Detect which cell encompasses the target text, then output its (x, y) center coordinate. 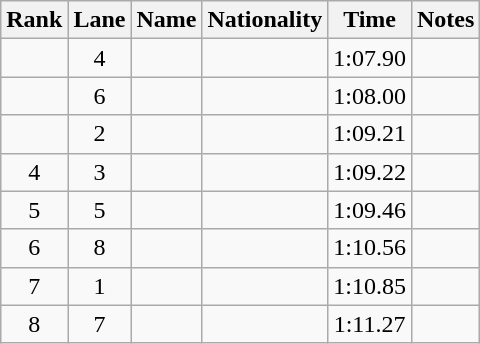
Time (370, 20)
1:10.56 (370, 248)
1:09.46 (370, 210)
1:09.22 (370, 172)
Notes (445, 20)
1:11.27 (370, 324)
1:08.00 (370, 96)
1 (100, 286)
Lane (100, 20)
1:07.90 (370, 58)
3 (100, 172)
Rank (34, 20)
Name (166, 20)
1:09.21 (370, 134)
2 (100, 134)
1:10.85 (370, 286)
Nationality (265, 20)
